Locate the cell with the specified text and output its [X, Y] center coordinate. 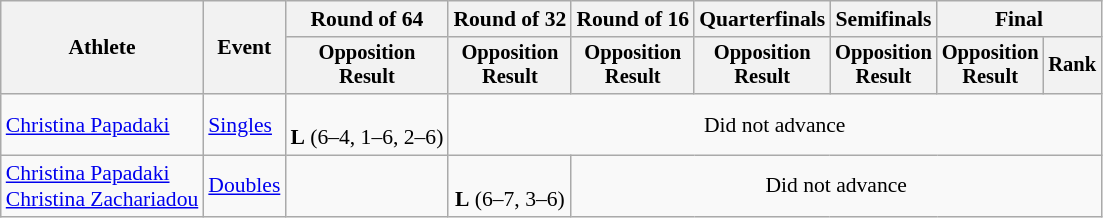
Final [1019, 19]
L (6–7, 3–6) [510, 186]
Athlete [102, 48]
Christina PapadakiChristina Zachariadou [102, 186]
Round of 64 [366, 19]
Event [244, 48]
L (6–4, 1–6, 2–6) [366, 124]
Semifinals [884, 19]
Doubles [244, 186]
Round of 16 [632, 19]
Singles [244, 124]
Round of 32 [510, 19]
Rank [1072, 66]
Quarterfinals [762, 19]
Christina Papadaki [102, 124]
